From the cell containing the given text, extract its center point as [X, Y] coordinate. 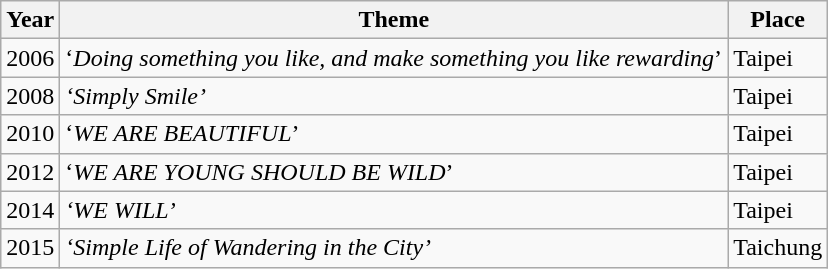
2010 [30, 134]
‘Simple Life of Wandering in the City’ [394, 248]
‘Doing something you like, and make something you like rewarding’ [394, 58]
Place [778, 20]
‘Simply Smile’ [394, 96]
2006 [30, 58]
Theme [394, 20]
2014 [30, 210]
2008 [30, 96]
‘WE ARE BEAUTIFUL’ [394, 134]
Taichung [778, 248]
Year [30, 20]
‘WE WILL’ [394, 210]
‘WE ARE YOUNG SHOULD BE WILD’ [394, 172]
2015 [30, 248]
2012 [30, 172]
